Output the [X, Y] coordinate of the center of the cell containing the given text.  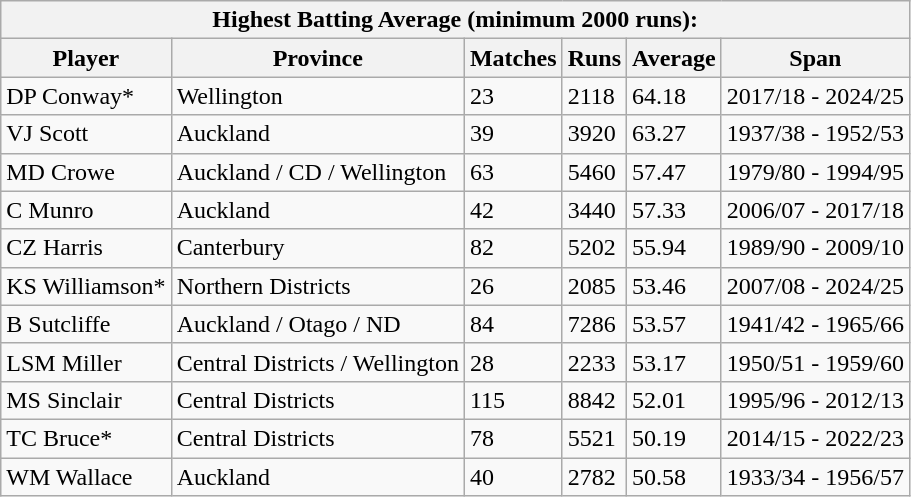
53.46 [674, 286]
5202 [594, 248]
2014/15 - 2022/23 [815, 438]
Span [815, 58]
LSM Miller [86, 362]
1933/34 - 1956/57 [815, 477]
DP Conway* [86, 96]
3440 [594, 210]
2782 [594, 477]
5521 [594, 438]
26 [513, 286]
84 [513, 324]
8842 [594, 400]
53.17 [674, 362]
42 [513, 210]
82 [513, 248]
52.01 [674, 400]
57.33 [674, 210]
C Munro [86, 210]
Highest Batting Average (minimum 2000 runs): [456, 20]
TC Bruce* [86, 438]
Player [86, 58]
B Sutcliffe [86, 324]
57.47 [674, 172]
Average [674, 58]
64.18 [674, 96]
Auckland / CD / Wellington [318, 172]
1950/51 - 1959/60 [815, 362]
Matches [513, 58]
2118 [594, 96]
Northern Districts [318, 286]
7286 [594, 324]
Province [318, 58]
WM Wallace [86, 477]
1989/90 - 2009/10 [815, 248]
5460 [594, 172]
VJ Scott [86, 134]
39 [513, 134]
1937/38 - 1952/53 [815, 134]
2017/18 - 2024/25 [815, 96]
2006/07 - 2017/18 [815, 210]
1995/96 - 2012/13 [815, 400]
Canterbury [318, 248]
CZ Harris [86, 248]
Central Districts / Wellington [318, 362]
2233 [594, 362]
55.94 [674, 248]
1979/80 - 1994/95 [815, 172]
2007/08 - 2024/25 [815, 286]
28 [513, 362]
KS Williamson* [86, 286]
Auckland / Otago / ND [318, 324]
115 [513, 400]
3920 [594, 134]
1941/42 - 1965/66 [815, 324]
2085 [594, 286]
MS Sinclair [86, 400]
63 [513, 172]
40 [513, 477]
78 [513, 438]
50.19 [674, 438]
53.57 [674, 324]
63.27 [674, 134]
MD Crowe [86, 172]
Wellington [318, 96]
23 [513, 96]
50.58 [674, 477]
Runs [594, 58]
